For the text-containing cell, return its midpoint in (x, y) coordinate format. 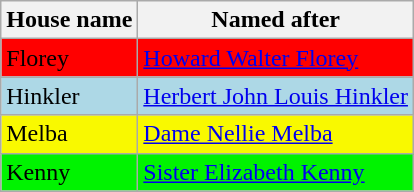
Melba (70, 134)
Hinkler (70, 96)
Dame Nellie Melba (276, 134)
House name (70, 20)
Named after (276, 20)
Kenny (70, 172)
Howard Walter Florey (276, 58)
Florey (70, 58)
Herbert John Louis Hinkler (276, 96)
Sister Elizabeth Kenny (276, 172)
